For the text-containing cell, return its midpoint in (x, y) coordinate format. 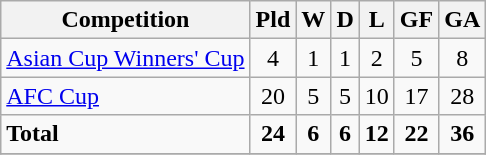
2 (376, 58)
W (314, 20)
10 (376, 96)
D (345, 20)
Competition (126, 20)
22 (416, 134)
20 (273, 96)
28 (462, 96)
Asian Cup Winners' Cup (126, 58)
Total (126, 134)
4 (273, 58)
8 (462, 58)
GF (416, 20)
36 (462, 134)
GA (462, 20)
17 (416, 96)
24 (273, 134)
Pld (273, 20)
12 (376, 134)
AFC Cup (126, 96)
L (376, 20)
